Output the (X, Y) coordinate of the center of the cell containing the given text.  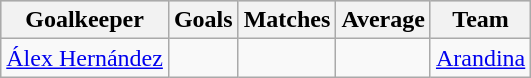
Team (480, 20)
Arandina (480, 58)
Álex Hernández (85, 58)
Average (384, 20)
Matches (287, 20)
Goalkeeper (85, 20)
Goals (203, 20)
